For the text-containing cell, return its midpoint in (X, Y) coordinate format. 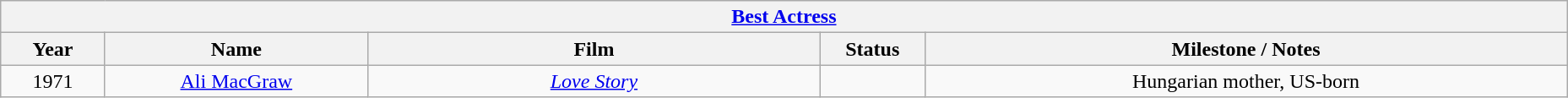
Milestone / Notes (1246, 49)
Ali MacGraw (236, 81)
Name (236, 49)
Love Story (594, 81)
Year (53, 49)
Film (594, 49)
1971 (53, 81)
Best Actress (784, 17)
Hungarian mother, US-born (1246, 81)
Status (872, 49)
